Extract the (X, Y) coordinate from the center of the cell holding the provided text.  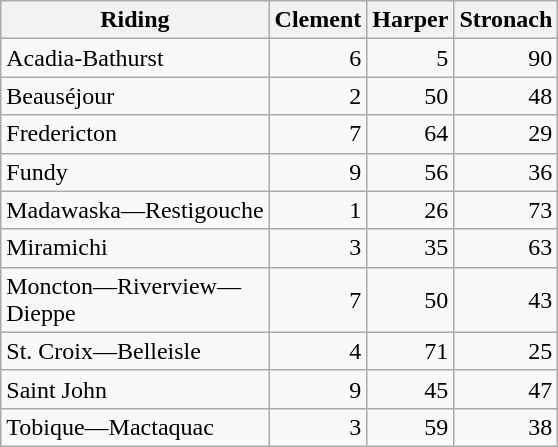
2 (318, 96)
36 (506, 172)
Harper (410, 20)
Acadia-Bathurst (135, 58)
Riding (135, 20)
1 (318, 210)
Madawaska—Restigouche (135, 210)
Clement (318, 20)
Stronach (506, 20)
Saint John (135, 389)
Fredericton (135, 134)
5 (410, 58)
90 (506, 58)
St. Croix—Belleisle (135, 351)
4 (318, 351)
25 (506, 351)
59 (410, 427)
Tobique—Mactaquac (135, 427)
6 (318, 58)
43 (506, 300)
Beauséjour (135, 96)
73 (506, 210)
38 (506, 427)
Moncton—Riverview—Dieppe (135, 300)
56 (410, 172)
29 (506, 134)
48 (506, 96)
45 (410, 389)
35 (410, 248)
Miramichi (135, 248)
47 (506, 389)
71 (410, 351)
26 (410, 210)
64 (410, 134)
63 (506, 248)
Fundy (135, 172)
